From the cell containing the given text, extract its center point as [x, y] coordinate. 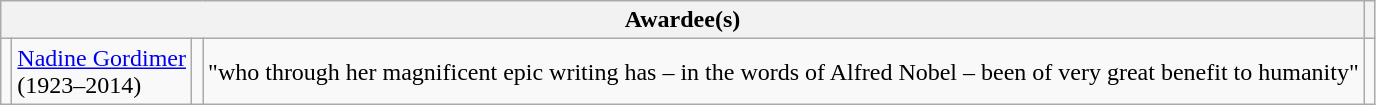
"who through her magnificent epic writing has – in the words of Alfred Nobel – been of very great benefit to humanity" [784, 72]
Nadine Gordimer(1923–2014) [102, 72]
Awardee(s) [682, 20]
